Identify which cell holds the provided text, then report its [x, y] central coordinate. 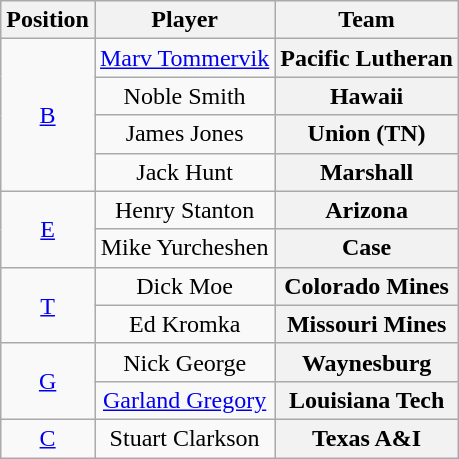
Henry Stanton [184, 210]
Garland Gregory [184, 400]
Dick Moe [184, 286]
Arizona [367, 210]
Ed Kromka [184, 324]
Marv Tommervik [184, 58]
Louisiana Tech [367, 400]
Colorado Mines [367, 286]
T [48, 305]
James Jones [184, 134]
Missouri Mines [367, 324]
Stuart Clarkson [184, 438]
Noble Smith [184, 96]
B [48, 115]
G [48, 381]
Texas A&I [367, 438]
Position [48, 20]
Waynesburg [367, 362]
Case [367, 248]
C [48, 438]
Pacific Lutheran [367, 58]
E [48, 229]
Team [367, 20]
Union (TN) [367, 134]
Player [184, 20]
Hawaii [367, 96]
Jack Hunt [184, 172]
Mike Yurcheshen [184, 248]
Nick George [184, 362]
Marshall [367, 172]
